Determine the [x, y] coordinate at the center of the cell enclosing the given text.  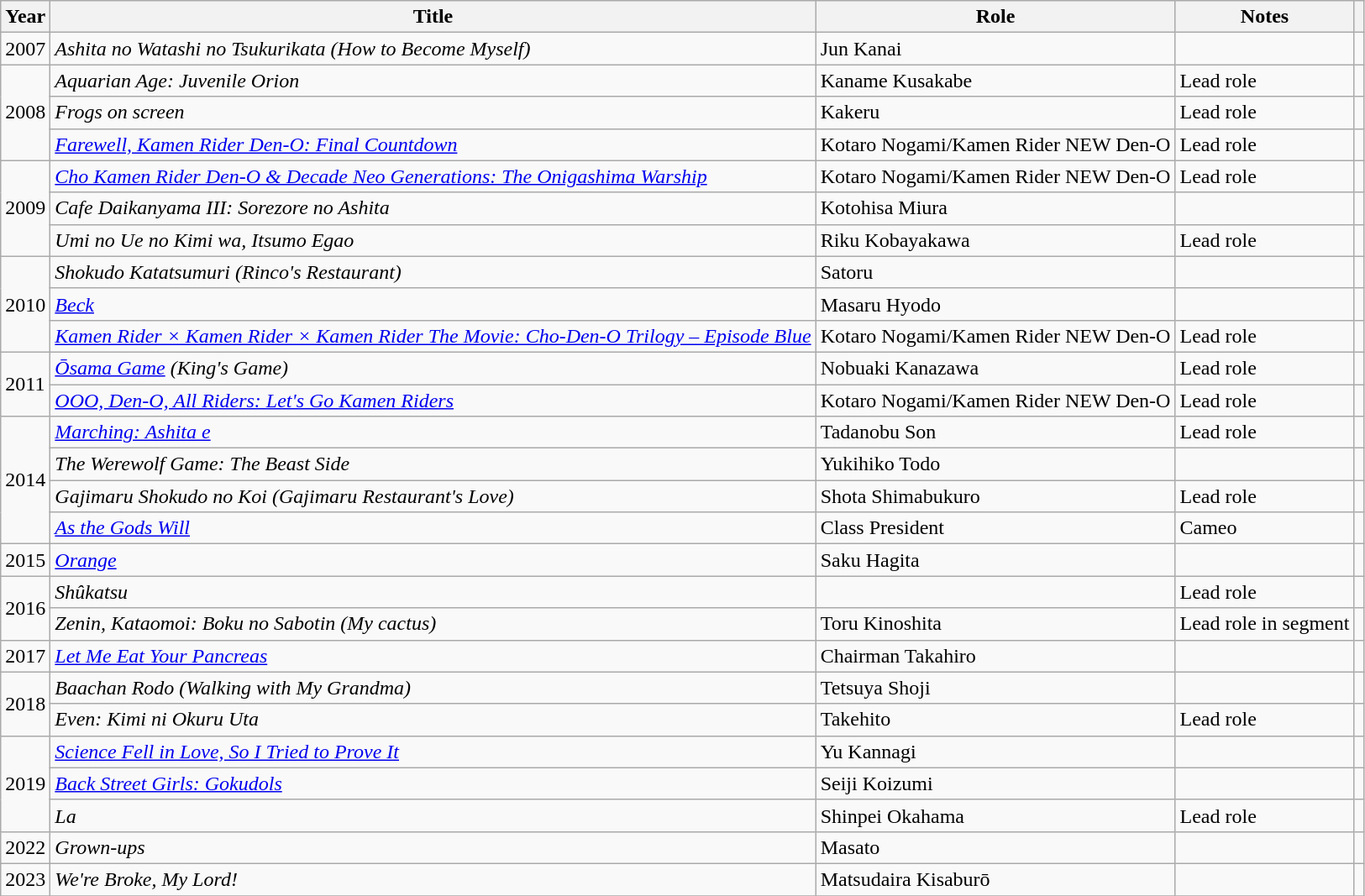
Umi no Ue no Kimi wa, Itsumo Egao [433, 240]
Farewell, Kamen Rider Den-O: Final Countdown [433, 144]
Orange [433, 560]
2010 [25, 304]
As the Gods Will [433, 528]
Masato [995, 847]
Nobuaki Kanazawa [995, 368]
We're Broke, My Lord! [433, 879]
Saku Hagita [995, 560]
Kamen Rider × Kamen Rider × Kamen Rider The Movie: Cho-Den-O Trilogy – Episode Blue [433, 336]
Gajimaru Shokudo no Koi (Gajimaru Restaurant's Love) [433, 496]
Shokudo Katatsumuri (Rinco's Restaurant) [433, 272]
Year [25, 17]
Cho Kamen Rider Den-O & Decade Neo Generations: The Onigashima Warship [433, 176]
2019 [25, 783]
The Werewolf Game: The Beast Side [433, 464]
Takehito [995, 720]
2016 [25, 608]
Ōsama Game (King's Game) [433, 368]
Lead role in segment [1265, 624]
2011 [25, 384]
Ashita no Watashi no Tsukurikata (How to Become Myself) [433, 49]
Back Street Girls: Gokudols [433, 783]
Seiji Koizumi [995, 783]
Class President [995, 528]
Riku Kobayakawa [995, 240]
2022 [25, 847]
Baachan Rodo (Walking with My Grandma) [433, 688]
Marching: Ashita e [433, 432]
Jun Kanai [995, 49]
Title [433, 17]
Shûkatsu [433, 592]
Even: Kimi ni Okuru Uta [433, 720]
Kaname Kusakabe [995, 81]
2015 [25, 560]
Cameo [1265, 528]
Chairman Takahiro [995, 656]
Yu Kannagi [995, 752]
Let Me Eat Your Pancreas [433, 656]
Frogs on screen [433, 113]
Matsudaira Kisaburō [995, 879]
2008 [25, 113]
Aquarian Age: Juvenile Orion [433, 81]
Tadanobu Son [995, 432]
OOO, Den-O, All Riders: Let's Go Kamen Riders [433, 401]
Cafe Daikanyama III: Sorezore no Ashita [433, 208]
Kotohisa Miura [995, 208]
Science Fell in Love, So I Tried to Prove It [433, 752]
2018 [25, 704]
Satoru [995, 272]
Zenin, Kataomoi: Boku no Sabotin (My cactus) [433, 624]
Beck [433, 304]
Shota Shimabukuro [995, 496]
2023 [25, 879]
Shinpei Okahama [995, 815]
2017 [25, 656]
2007 [25, 49]
La [433, 815]
Kakeru [995, 113]
Role [995, 17]
Grown-ups [433, 847]
Tetsuya Shoji [995, 688]
2014 [25, 480]
Notes [1265, 17]
Yukihiko Todo [995, 464]
Masaru Hyodo [995, 304]
Toru Kinoshita [995, 624]
2009 [25, 208]
